Scan for the cell matching the given text and deliver its [x, y] coordinate at center. 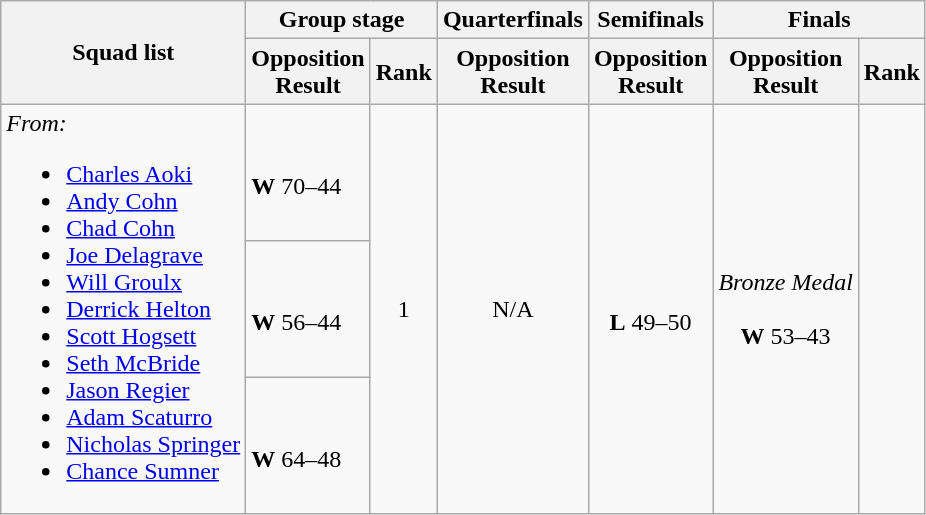
1 [404, 309]
Bronze MedalW 53–43 [786, 309]
W 70–44 [308, 172]
N/A [512, 309]
Quarterfinals [512, 20]
Group stage [342, 20]
Semifinals [650, 20]
Finals [820, 20]
L 49–50 [650, 309]
Squad list [124, 52]
W 56–44 [308, 310]
W 64–48 [308, 446]
